Capture the cell that displays the provided text and extract its (X, Y) central coordinate. 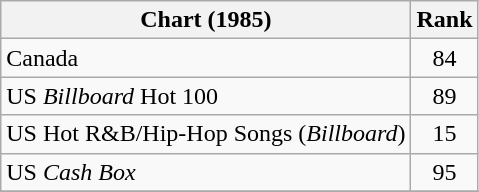
Canada (206, 58)
Rank (444, 20)
89 (444, 96)
15 (444, 134)
US Cash Box (206, 172)
Chart (1985) (206, 20)
95 (444, 172)
84 (444, 58)
US Hot R&B/Hip-Hop Songs (Billboard) (206, 134)
US Billboard Hot 100 (206, 96)
